Provide the [x, y] coordinate of the cell's center where the given text is located.  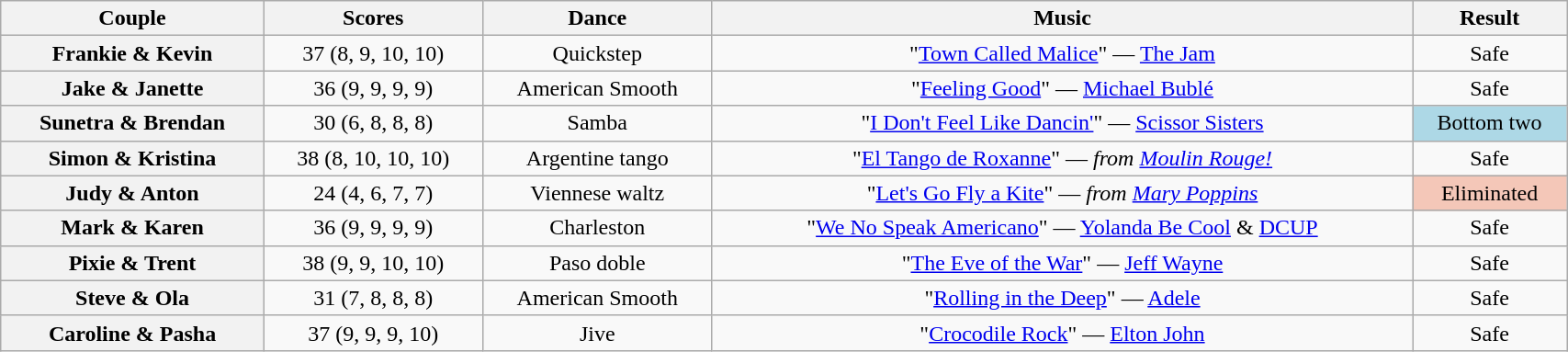
Couple [132, 18]
Frankie & Kevin [132, 53]
Jive [597, 333]
30 (6, 8, 8, 8) [373, 123]
Pixie & Trent [132, 263]
Scores [373, 18]
"Let's Go Fly a Kite" — from Mary Poppins [1062, 193]
"The Eve of the War" — Jeff Wayne [1062, 263]
Music [1062, 18]
Viennese waltz [597, 193]
38 (8, 10, 10, 10) [373, 158]
31 (7, 8, 8, 8) [373, 298]
37 (9, 9, 9, 10) [373, 333]
24 (4, 6, 7, 7) [373, 193]
38 (9, 9, 10, 10) [373, 263]
Steve & Ola [132, 298]
"Feeling Good" — Michael Bublé [1062, 88]
Sunetra & Brendan [132, 123]
Argentine tango [597, 158]
Charleston [597, 228]
Paso doble [597, 263]
Mark & Karen [132, 228]
Judy & Anton [132, 193]
Dance [597, 18]
"Rolling in the Deep" — Adele [1062, 298]
"We No Speak Americano" — Yolanda Be Cool & DCUP [1062, 228]
Quickstep [597, 53]
Caroline & Pasha [132, 333]
Samba [597, 123]
"El Tango de Roxanne" — from Moulin Rouge! [1062, 158]
Bottom two [1490, 123]
Result [1490, 18]
Jake & Janette [132, 88]
37 (8, 9, 10, 10) [373, 53]
"Crocodile Rock" — Elton John [1062, 333]
Simon & Kristina [132, 158]
"I Don't Feel Like Dancin'" — Scissor Sisters [1062, 123]
Eliminated [1490, 193]
"Town Called Malice" — The Jam [1062, 53]
